For the text-containing cell, return its midpoint in (x, y) coordinate format. 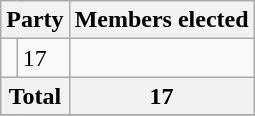
Party (35, 20)
Total (35, 96)
Members elected (162, 20)
